From the cell containing the given text, extract its center point as (X, Y) coordinate. 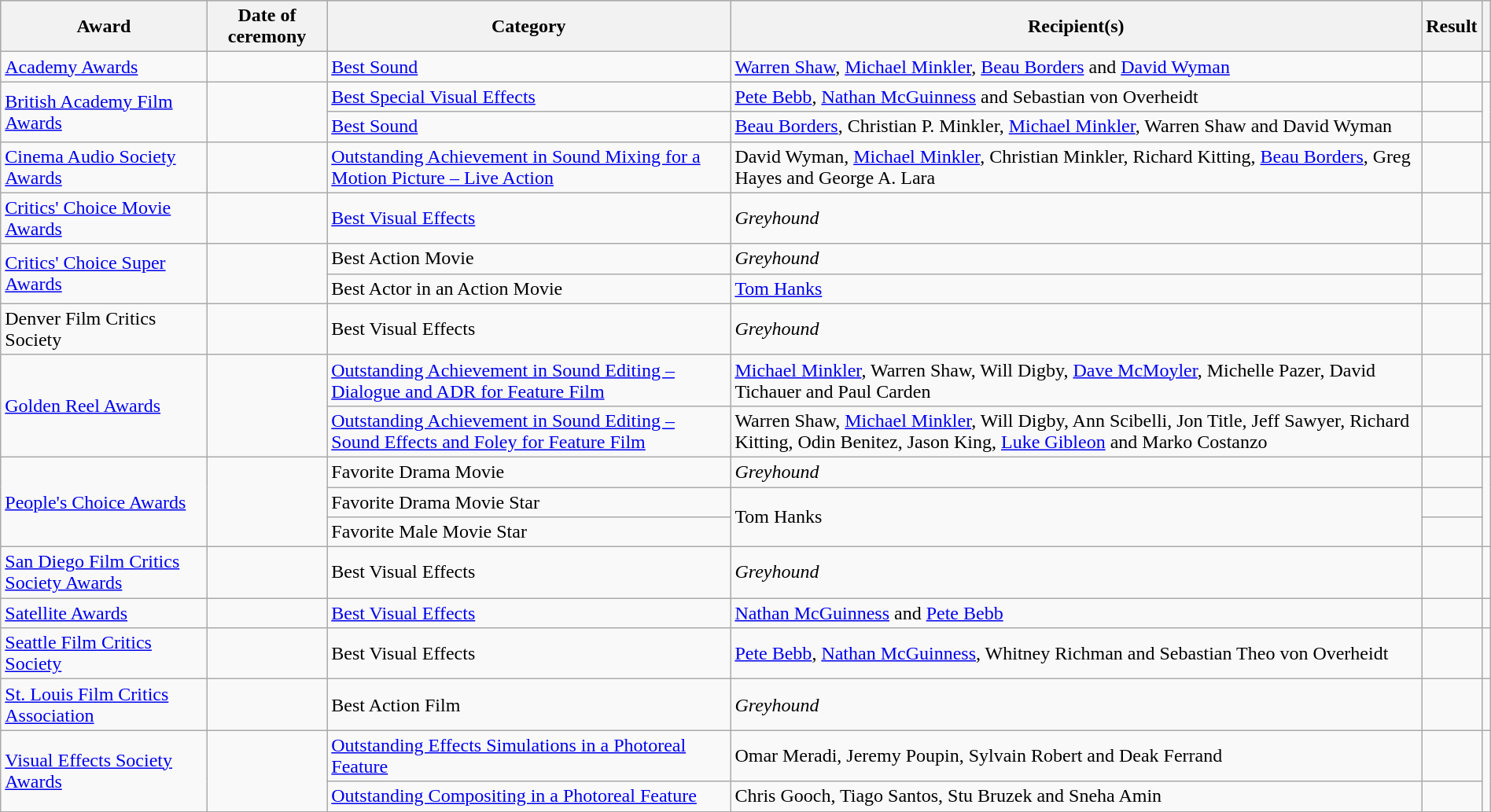
Award (104, 27)
Michael Minkler, Warren Shaw, Will Digby, Dave McMoyler, Michelle Pazer, David Tichauer and Paul Carden (1076, 380)
British Academy Film Awards (104, 112)
Best Actor in an Action Movie (528, 288)
Omar Meradi, Jeremy Poupin, Sylvain Robert and Deak Ferrand (1076, 756)
Critics' Choice Super Awards (104, 274)
Beau Borders, Christian P. Minkler, Michael Minkler, Warren Shaw and David Wyman (1076, 127)
Chris Gooch, Tiago Santos, Stu Bruzek and Sneha Amin (1076, 796)
Warren Shaw, Michael Minkler, Beau Borders and David Wyman (1076, 67)
Golden Reel Awards (104, 406)
Denver Film Critics Society (104, 329)
Outstanding Achievement in Sound Editing – Sound Effects and Foley for Feature Film (528, 431)
Favorite Drama Movie (528, 472)
People's Choice Awards (104, 502)
David Wyman, Michael Minkler, Christian Minkler, Richard Kitting, Beau Borders, Greg Hayes and George A. Lara (1076, 167)
San Diego Film Critics Society Awards (104, 572)
Critics' Choice Movie Awards (104, 219)
Visual Effects Society Awards (104, 770)
Seattle Film Critics Society (104, 654)
Nathan McGuinness and Pete Bebb (1076, 613)
St. Louis Film Critics Association (104, 704)
Favorite Male Movie Star (528, 532)
Pete Bebb, Nathan McGuinness, Whitney Richman and Sebastian Theo von Overheidt (1076, 654)
Pete Bebb, Nathan McGuinness and Sebastian von Overheidt (1076, 97)
Recipient(s) (1076, 27)
Outstanding Effects Simulations in a Photoreal Feature (528, 756)
Best Special Visual Effects (528, 97)
Date of ceremony (267, 27)
Academy Awards (104, 67)
Category (528, 27)
Satellite Awards (104, 613)
Favorite Drama Movie Star (528, 502)
Best Action Film (528, 704)
Outstanding Achievement in Sound Editing – Dialogue and ADR for Feature Film (528, 380)
Best Action Movie (528, 259)
Outstanding Compositing in a Photoreal Feature (528, 796)
Outstanding Achievement in Sound Mixing for a Motion Picture – Live Action (528, 167)
Result (1452, 27)
Cinema Audio Society Awards (104, 167)
